Provide the [X, Y] coordinate of the cell's center where the given text is located.  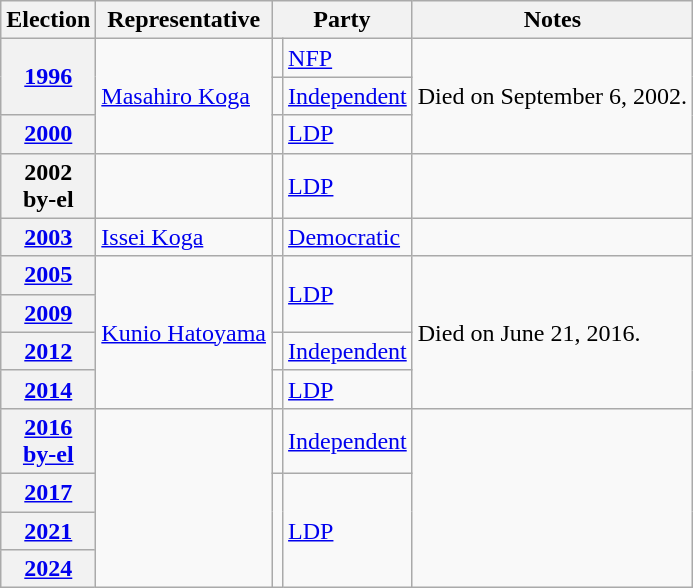
2024 [48, 569]
Died on June 21, 2016. [552, 332]
2012 [48, 351]
2021 [48, 531]
2000 [48, 134]
Democratic [348, 237]
Kunio Hatoyama [184, 332]
2005 [48, 275]
Issei Koga [184, 237]
2014 [48, 389]
2002by-el [48, 186]
1996 [48, 77]
2016by-el [48, 440]
Notes [552, 20]
2009 [48, 313]
2003 [48, 237]
NFP [348, 58]
Representative [184, 20]
Masahiro Koga [184, 96]
Election [48, 20]
Died on September 6, 2002. [552, 96]
Party [342, 20]
2017 [48, 492]
